From the cell containing the given text, extract its center point as [x, y] coordinate. 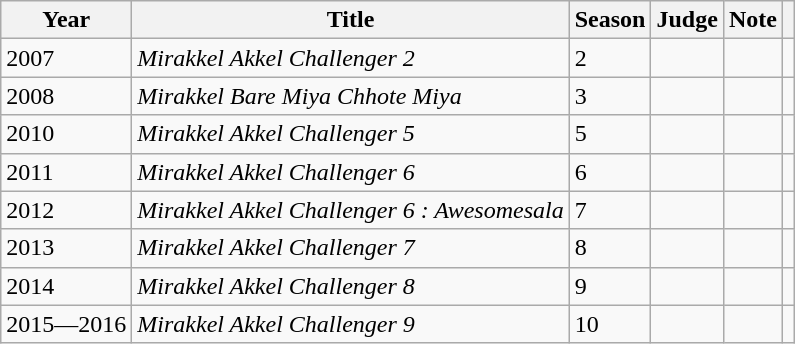
2010 [66, 134]
2014 [66, 286]
Note [752, 20]
Mirakkel Akkel Challenger 9 [350, 324]
Title [350, 20]
3 [610, 96]
5 [610, 134]
2013 [66, 248]
8 [610, 248]
Mirakkel Bare Miya Chhote Miya [350, 96]
Mirakkel Akkel Challenger 7 [350, 248]
Mirakkel Akkel Challenger 6 : Awesomesala [350, 210]
Year [66, 20]
2008 [66, 96]
Mirakkel Akkel Challenger 5 [350, 134]
Judge [687, 20]
6 [610, 172]
2012 [66, 210]
2007 [66, 58]
9 [610, 286]
2015—2016 [66, 324]
Mirakkel Akkel Challenger 2 [350, 58]
Mirakkel Akkel Challenger 8 [350, 286]
Season [610, 20]
Mirakkel Akkel Challenger 6 [350, 172]
2 [610, 58]
2011 [66, 172]
10 [610, 324]
7 [610, 210]
